Find where the given text appears and provide that cell's center as [X, Y] coordinate. 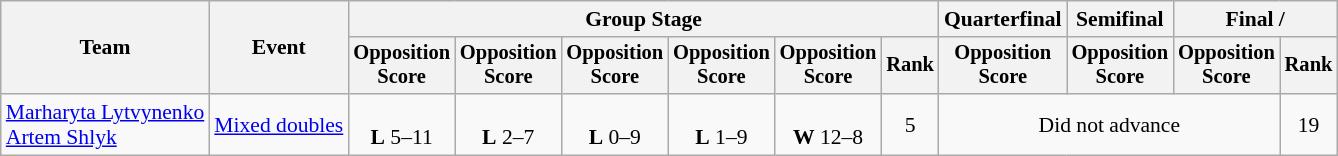
L 1–9 [722, 124]
19 [1309, 124]
Event [278, 48]
5 [910, 124]
Group Stage [644, 19]
W 12–8 [828, 124]
Semifinal [1120, 19]
L 2–7 [508, 124]
Team [106, 48]
Mixed doubles [278, 124]
L 5–11 [402, 124]
Quarterfinal [1003, 19]
Final / [1255, 19]
Did not advance [1110, 124]
L 0–9 [616, 124]
Marharyta LytvynenkoArtem Shlyk [106, 124]
